Determine the (x, y) coordinate at the center of the cell enclosing the given text.  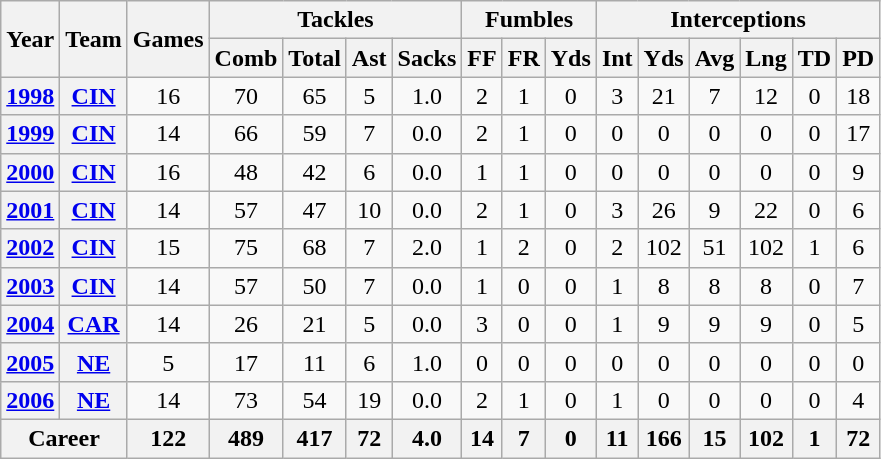
2001 (30, 210)
Career (64, 438)
122 (168, 438)
4.0 (427, 438)
2002 (30, 248)
2003 (30, 286)
PD (858, 58)
73 (246, 400)
Tackles (336, 20)
70 (246, 96)
59 (315, 134)
FF (482, 58)
50 (315, 286)
2005 (30, 362)
68 (315, 248)
1998 (30, 96)
47 (315, 210)
Games (168, 39)
18 (858, 96)
51 (714, 248)
Ast (369, 58)
19 (369, 400)
48 (246, 172)
54 (315, 400)
2.0 (427, 248)
489 (246, 438)
66 (246, 134)
10 (369, 210)
4 (858, 400)
Avg (714, 58)
2004 (30, 324)
1999 (30, 134)
Sacks (427, 58)
Total (315, 58)
2006 (30, 400)
12 (766, 96)
Int (617, 58)
Lng (766, 58)
22 (766, 210)
42 (315, 172)
166 (664, 438)
65 (315, 96)
CAR (94, 324)
75 (246, 248)
TD (814, 58)
417 (315, 438)
2000 (30, 172)
Fumbles (530, 20)
Year (30, 39)
Interceptions (738, 20)
Comb (246, 58)
FR (524, 58)
Team (94, 39)
